Scan for the cell matching the given text and deliver its (X, Y) coordinate at center. 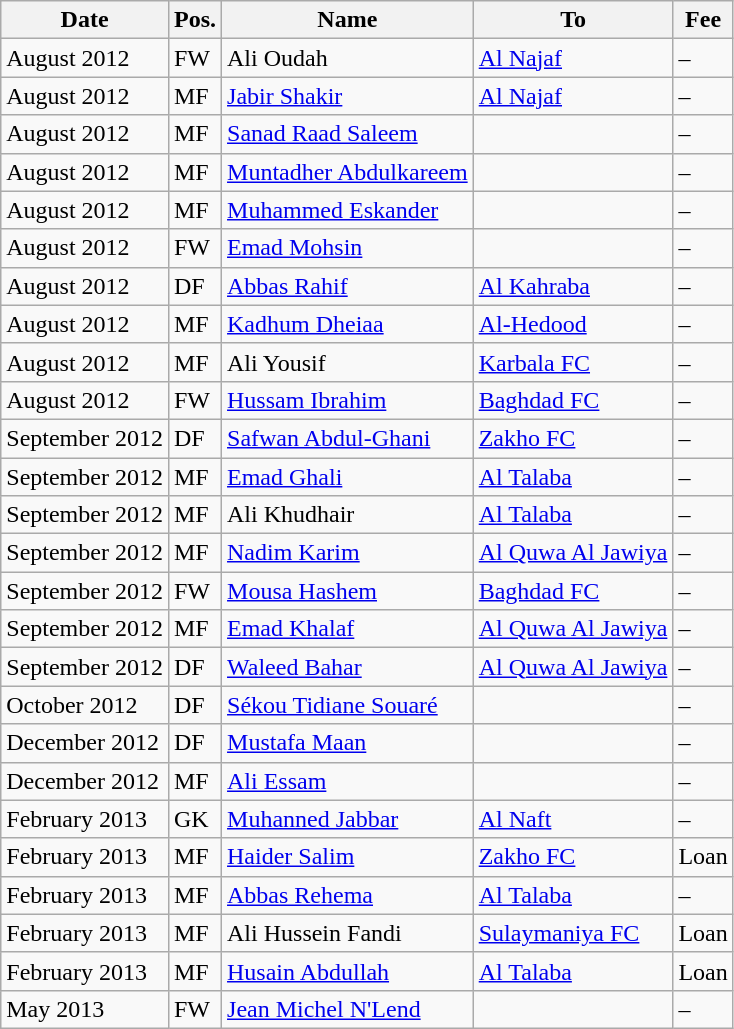
Kadhum Dheiaa (348, 324)
Muhanned Jabbar (348, 819)
Al-Hedood (573, 324)
Al Kahraba (573, 286)
Ali Hussein Fandi (348, 933)
Waleed Bahar (348, 667)
Karbala FC (573, 362)
May 2013 (85, 1009)
Jean Michel N'Lend (348, 1009)
GK (194, 819)
Mousa Hashem (348, 591)
Ali Khudhair (348, 515)
To (573, 20)
Haider Salim (348, 857)
Al Naft (573, 819)
Husain Abdullah (348, 971)
Mustafa Maan (348, 743)
Abbas Rehema (348, 895)
Pos. (194, 20)
Emad Mohsin (348, 248)
Ali Oudah (348, 58)
Muhammed Eskander (348, 210)
Emad Ghali (348, 477)
Safwan Abdul-Ghani (348, 438)
Sékou Tidiane Souaré (348, 705)
Fee (703, 20)
Nadim Karim (348, 553)
Sulaymaniya FC (573, 933)
Name (348, 20)
October 2012 (85, 705)
Muntadher Abdulkareem (348, 172)
Sanad Raad Saleem (348, 134)
Abbas Rahif (348, 286)
Jabir Shakir (348, 96)
Ali Essam (348, 781)
Ali Yousif (348, 362)
Hussam Ibrahim (348, 400)
Date (85, 20)
Emad Khalaf (348, 629)
